Extract the (X, Y) coordinate from the center of the cell holding the provided text.  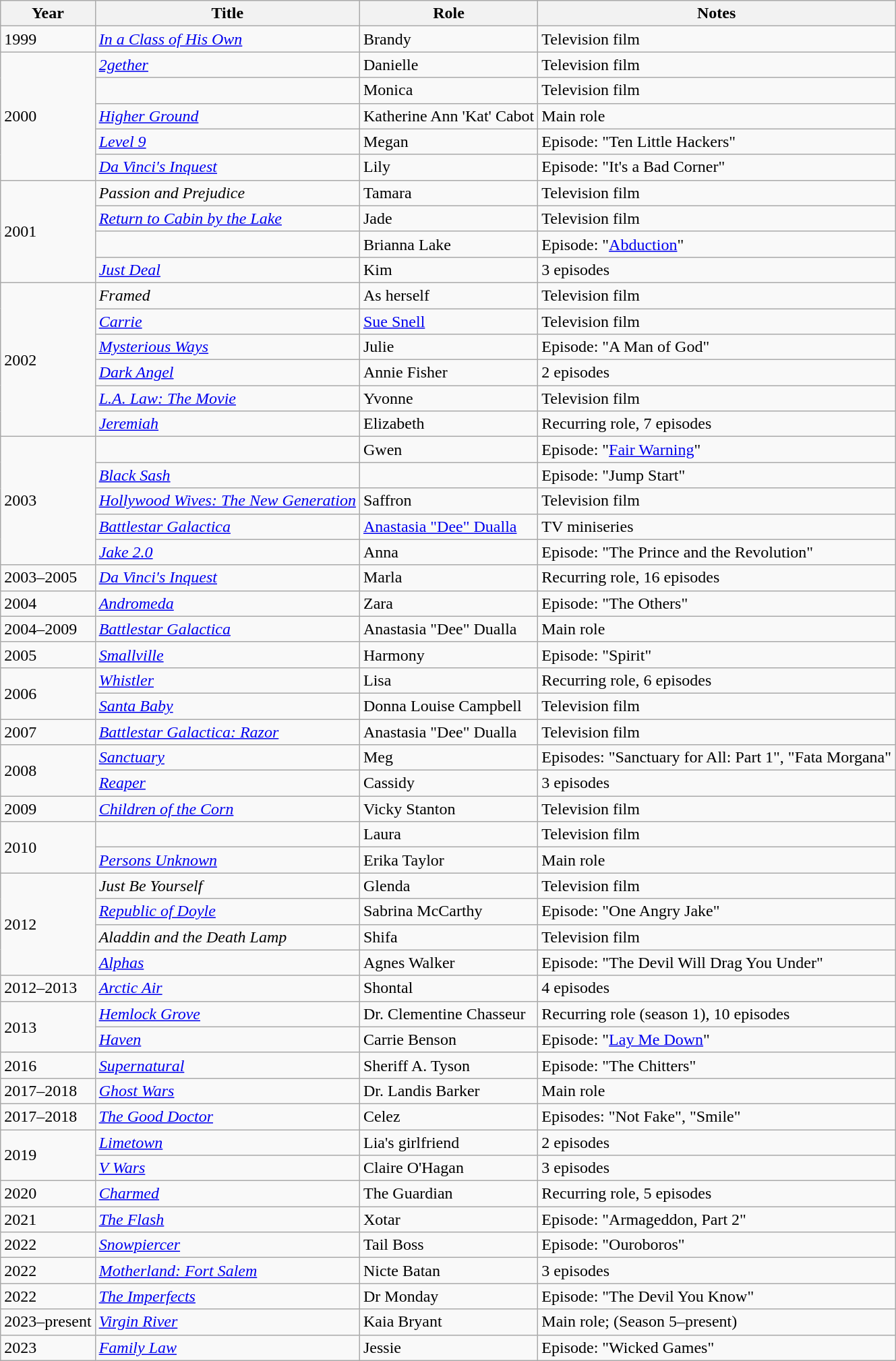
Lia's girlfriend (448, 1143)
2005 (48, 655)
Episode: "Ten Little Hackers" (717, 142)
Episode: "The Prince and the Revolution" (717, 552)
Smallville (227, 655)
Julie (448, 347)
Role (448, 13)
Sheriff A. Tyson (448, 1065)
4 episodes (717, 988)
Framed (227, 295)
Title (227, 13)
Brianna Lake (448, 244)
Jessie (448, 1348)
The Guardian (448, 1194)
2023–present (48, 1322)
V Wars (227, 1168)
2010 (48, 847)
Black Sash (227, 475)
Alphas (227, 963)
Family Law (227, 1348)
Xotar (448, 1219)
Just Deal (227, 270)
Year (48, 13)
2003 (48, 501)
Snowpiercer (227, 1245)
2000 (48, 116)
Jade (448, 218)
Ghost Wars (227, 1091)
Episode: "Lay Me Down" (717, 1039)
Zara (448, 603)
Episode: "Wicked Games" (717, 1348)
Recurring role (season 1), 10 episodes (717, 1014)
Tamara (448, 193)
Motherland: Fort Salem (227, 1271)
Shifa (448, 937)
Lisa (448, 680)
Donna Louise Campbell (448, 706)
Reaper (227, 783)
Claire O'Hagan (448, 1168)
Episodes: "Sanctuary for All: Part 1", "Fata Morgana" (717, 758)
Mysterious Ways (227, 347)
TV miniseries (717, 526)
Marla (448, 578)
2004–2009 (48, 629)
Supernatural (227, 1065)
Episode: "Spirit" (717, 655)
Celez (448, 1116)
Santa Baby (227, 706)
Episode: "It's a Bad Corner" (717, 167)
Sue Snell (448, 322)
Hemlock Grove (227, 1014)
Jake 2.0 (227, 552)
2012 (48, 924)
Episode: "Fair Warning" (717, 450)
Tail Boss (448, 1245)
Recurring role, 6 episodes (717, 680)
Recurring role, 16 episodes (717, 578)
The Flash (227, 1219)
Sanctuary (227, 758)
Glenda (448, 886)
Episode: "A Man of God" (717, 347)
2016 (48, 1065)
2009 (48, 809)
The Imperfects (227, 1296)
2008 (48, 770)
2004 (48, 603)
2013 (48, 1027)
Cassidy (448, 783)
Kim (448, 270)
2002 (48, 359)
2023 (48, 1348)
Episode: "Armageddon, Part 2" (717, 1219)
Episode: "The Chitters" (717, 1065)
Andromeda (227, 603)
Annie Fisher (448, 373)
Limetown (227, 1143)
Charmed (227, 1194)
Katherine Ann 'Kat' Cabot (448, 116)
2007 (48, 731)
Virgin River (227, 1322)
Episode: "One Angry Jake" (717, 911)
Episode: "Jump Start" (717, 475)
Megan (448, 142)
2020 (48, 1194)
2003–2005 (48, 578)
Laura (448, 835)
Episode: "The Others" (717, 603)
Brandy (448, 39)
Erika Taylor (448, 860)
Higher Ground (227, 116)
Carrie (227, 322)
Recurring role, 5 episodes (717, 1194)
Gwen (448, 450)
Nicte Batan (448, 1271)
2gether (227, 65)
Episode: "The Devil Will Drag You Under" (717, 963)
Haven (227, 1039)
Kaia Bryant (448, 1322)
Level 9 (227, 142)
Hollywood Wives: The New Generation (227, 501)
Carrie Benson (448, 1039)
2021 (48, 1219)
Monica (448, 90)
Dr. Clementine Chasseur (448, 1014)
L.A. Law: The Movie (227, 398)
Passion and Prejudice (227, 193)
2001 (48, 231)
Aladdin and the Death Lamp (227, 937)
Agnes Walker (448, 963)
Jeremiah (227, 424)
Episode: "Ouroboros" (717, 1245)
2006 (48, 693)
Recurring role, 7 episodes (717, 424)
Whistler (227, 680)
Meg (448, 758)
Battlestar Galactica: Razor (227, 731)
Lily (448, 167)
Notes (717, 13)
Episodes: "Not Fake", "Smile" (717, 1116)
Children of the Corn (227, 809)
Just Be Yourself (227, 886)
Anna (448, 552)
2019 (48, 1155)
1999 (48, 39)
Vicky Stanton (448, 809)
Arctic Air (227, 988)
As herself (448, 295)
Harmony (448, 655)
Elizabeth (448, 424)
Dr. Landis Barker (448, 1091)
Episode: "Abduction" (717, 244)
The Good Doctor (227, 1116)
Saffron (448, 501)
Sabrina McCarthy (448, 911)
Dr Monday (448, 1296)
Main role; (Season 5–present) (717, 1322)
Shontal (448, 988)
Republic of Doyle (227, 911)
2012–2013 (48, 988)
Episode: "The Devil You Know" (717, 1296)
Danielle (448, 65)
In a Class of His Own (227, 39)
Return to Cabin by the Lake (227, 218)
Dark Angel (227, 373)
Persons Unknown (227, 860)
Yvonne (448, 398)
